From the cell containing the given text, extract its center point as (X, Y) coordinate. 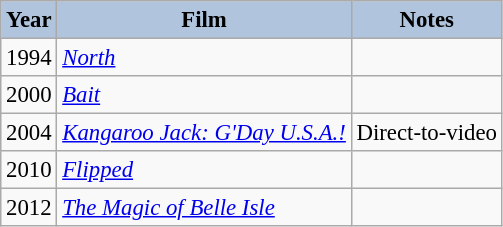
2012 (29, 208)
Flipped (204, 170)
Direct-to-video (426, 133)
The Magic of Belle Isle (204, 208)
2000 (29, 95)
Kangaroo Jack: G'Day U.S.A.! (204, 133)
Bait (204, 95)
North (204, 58)
Year (29, 20)
2010 (29, 170)
2004 (29, 133)
1994 (29, 58)
Notes (426, 20)
Film (204, 20)
